Locate the cell with the specified text and output its [X, Y] center coordinate. 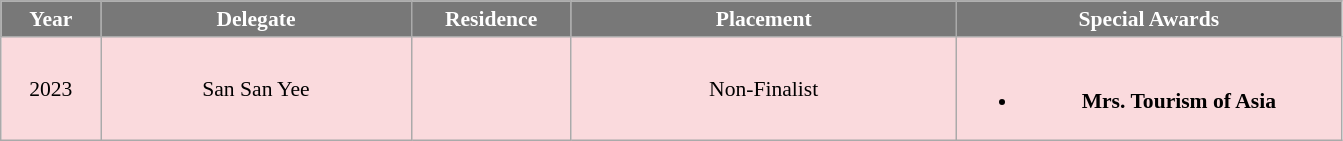
Placement [764, 19]
Year [51, 19]
Mrs. Tourism of Asia [1148, 89]
San San Yee [256, 89]
2023 [51, 89]
Special Awards [1148, 19]
Delegate [256, 19]
Non-Finalist [764, 89]
Residence [491, 19]
